Scan for the cell matching the given text and deliver its [X, Y] coordinate at center. 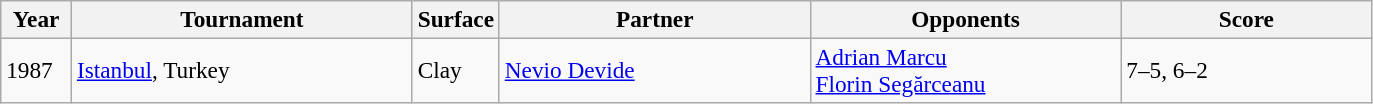
Surface [456, 19]
Year [36, 19]
Nevio Devide [654, 70]
Adrian Marcu Florin Segărceanu [966, 70]
Score [1246, 19]
1987 [36, 70]
Clay [456, 70]
Tournament [242, 19]
Partner [654, 19]
Istanbul, Turkey [242, 70]
7–5, 6–2 [1246, 70]
Opponents [966, 19]
